Extract the [x, y] coordinate from the center of the cell holding the provided text.  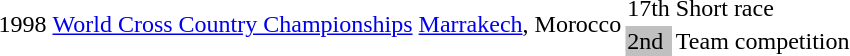
2nd [649, 41]
